Output the [X, Y] coordinate of the center of the cell containing the given text.  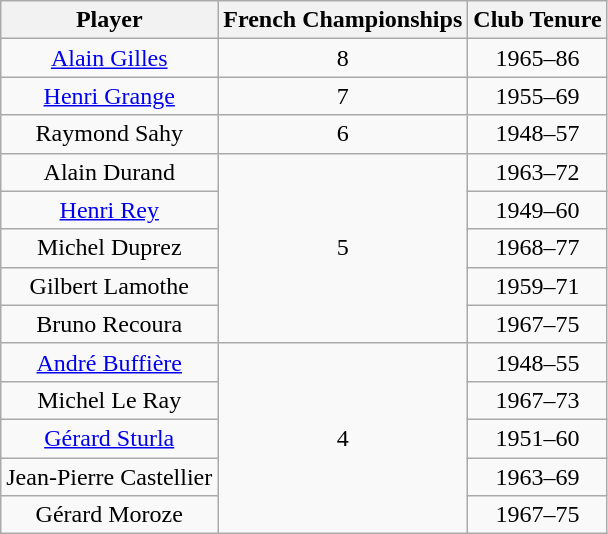
1948–55 [538, 362]
Raymond Sahy [110, 134]
1968–77 [538, 248]
Gérard Moroze [110, 515]
1949–60 [538, 210]
1951–60 [538, 438]
1955–69 [538, 96]
French Championships [343, 20]
Bruno Recoura [110, 324]
1965–86 [538, 58]
Gérard Sturla [110, 438]
1963–69 [538, 477]
Jean-Pierre Castellier [110, 477]
Gilbert Lamothe [110, 286]
André Buffière [110, 362]
1948–57 [538, 134]
5 [343, 248]
7 [343, 96]
4 [343, 438]
Henri Grange [110, 96]
Alain Gilles [110, 58]
Club Tenure [538, 20]
8 [343, 58]
1959–71 [538, 286]
Player [110, 20]
Henri Rey [110, 210]
1967–73 [538, 400]
6 [343, 134]
Alain Durand [110, 172]
Michel Le Ray [110, 400]
Michel Duprez [110, 248]
1963–72 [538, 172]
